Return (X, Y) of the center of cell containing provided text 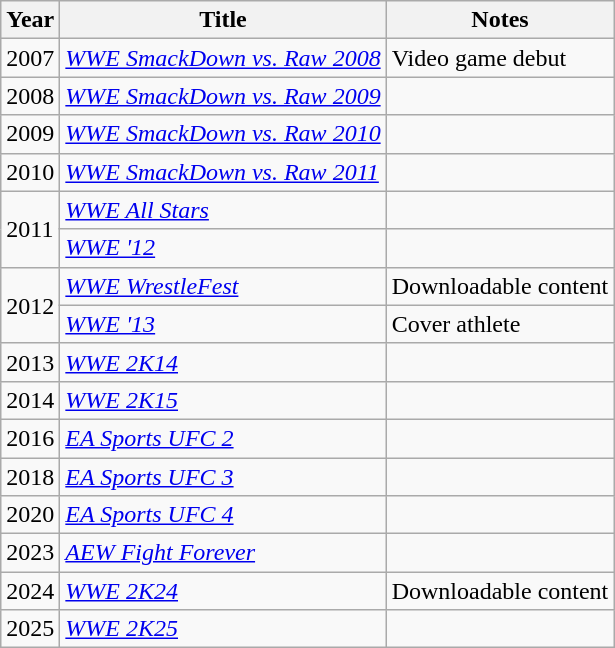
2010 (30, 172)
2012 (30, 305)
2025 (30, 629)
2024 (30, 591)
Notes (500, 20)
2023 (30, 553)
Title (223, 20)
WWE All Stars (223, 210)
2014 (30, 400)
WWE WrestleFest (223, 286)
2009 (30, 134)
WWE 2K24 (223, 591)
Year (30, 20)
WWE SmackDown vs. Raw 2008 (223, 58)
EA Sports UFC 2 (223, 438)
2013 (30, 362)
AEW Fight Forever (223, 553)
2007 (30, 58)
WWE 2K14 (223, 362)
WWE '13 (223, 324)
Cover athlete (500, 324)
WWE SmackDown vs. Raw 2010 (223, 134)
2020 (30, 515)
EA Sports UFC 4 (223, 515)
WWE SmackDown vs. Raw 2011 (223, 172)
WWE '12 (223, 248)
2008 (30, 96)
WWE 2K25 (223, 629)
WWE 2K15 (223, 400)
WWE SmackDown vs. Raw 2009 (223, 96)
2018 (30, 477)
2011 (30, 229)
EA Sports UFC 3 (223, 477)
2016 (30, 438)
Video game debut (500, 58)
